Find where the given text appears and provide that cell's center as (X, Y) coordinate. 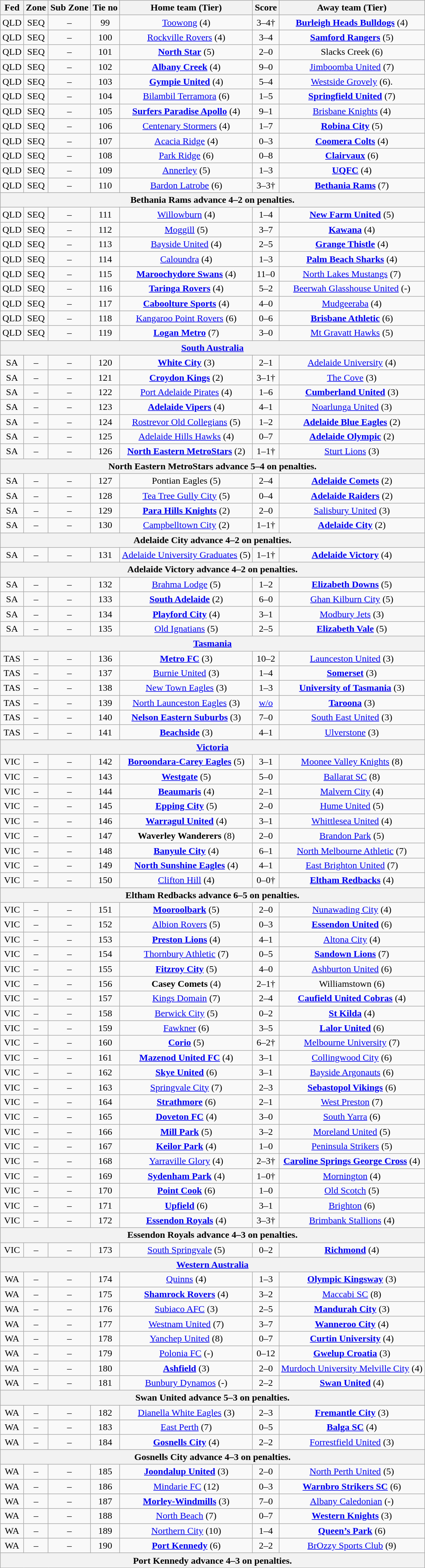
South East United (3) (352, 718)
Bunbury Dynamos (-) (186, 1383)
Gympie United (4) (186, 82)
Bardon Latrobe (6) (186, 185)
184 (105, 1442)
Preston Lions (4) (186, 939)
149 (105, 865)
159 (105, 1028)
173 (105, 1250)
1–0† (266, 1176)
0–4 (266, 496)
1–5 (266, 96)
Collingwood City (6) (352, 1058)
East Brighton United (7) (352, 865)
6–0 (266, 599)
Acacia Ridge (4) (186, 141)
Burleigh Heads Bulldogs (4) (352, 23)
121 (105, 377)
Mill Park (5) (186, 1132)
118 (105, 318)
141 (105, 732)
Swan United (4) (352, 1383)
Essendon United (6) (352, 925)
Doveton FC (4) (186, 1117)
174 (105, 1279)
Pontian Eagles (5) (186, 481)
Tasmania (213, 643)
142 (105, 762)
North Launceston Eagles (3) (186, 703)
Clairvaux (6) (352, 155)
127 (105, 481)
185 (105, 1472)
Score (266, 8)
Tea Tree Gully City (5) (186, 496)
155 (105, 969)
Murdoch University Melville City (4) (352, 1368)
Boroondara-Carey Eagles (5) (186, 762)
176 (105, 1309)
1–6 (266, 392)
Salisbury United (3) (352, 510)
Williamstown (6) (352, 984)
Jimboomba United (7) (352, 67)
Launceston United (3) (352, 659)
132 (105, 584)
Adelaide Blue Eagles (2) (352, 422)
Mt Gravatt Hawks (5) (352, 333)
104 (105, 96)
Springvale City (7) (186, 1087)
Point Cook (6) (186, 1191)
177 (105, 1324)
Whittlesea United (4) (352, 821)
Morley-Windmills (3) (186, 1501)
Subiaco AFC (3) (186, 1309)
167 (105, 1146)
Beaumaris (4) (186, 791)
Rostrevor Old Collegians (5) (186, 422)
Taroona (3) (352, 703)
Maroochydore Swans (4) (186, 274)
Kangaroo Point Rovers (6) (186, 318)
Port Kennedy (6) (186, 1545)
North Beach (7) (186, 1516)
Adelaide Olympic (2) (352, 437)
111 (105, 215)
112 (105, 230)
New Town Eagles (3) (186, 688)
103 (105, 82)
189 (105, 1531)
5–4 (266, 82)
Bethania Rams (7) (352, 185)
116 (105, 289)
Modbury Jets (3) (352, 614)
Malvern City (4) (352, 791)
Park Ridge (6) (186, 155)
University of Tasmania (3) (352, 688)
9–1 (266, 111)
Western Australia (213, 1265)
11–0 (266, 274)
Keilor Park (4) (186, 1146)
181 (105, 1383)
136 (105, 659)
Epping City (5) (186, 806)
137 (105, 673)
Springfield United (7) (352, 96)
South Springvale (5) (186, 1250)
Warragul United (4) (186, 821)
Fitzroy City (5) (186, 969)
Tie no (105, 8)
UQFC (4) (352, 170)
North Sunshine Eagles (4) (186, 865)
156 (105, 984)
BrOzzy Sports Club (9) (352, 1545)
Sturt Lions (3) (352, 451)
3–4 (266, 37)
108 (105, 155)
Adelaide Raiders (2) (352, 496)
Kawana (4) (352, 230)
115 (105, 274)
Warnbro Strikers SC (6) (352, 1486)
Ashfield (3) (186, 1368)
Brahma Lodge (5) (186, 584)
122 (105, 392)
Slacks Creek (6) (352, 52)
Adelaide Victory advance 4–2 on penalties. (213, 570)
Annerley (5) (186, 170)
Nelson Eastern Suburbs (3) (186, 718)
0–8 (266, 155)
Nunawading City (4) (352, 910)
Brisbane Athletic (6) (352, 318)
Surfers Paradise Apollo (4) (186, 111)
Noarlunga United (3) (352, 407)
Altona City (4) (352, 939)
170 (105, 1191)
Eltham Redbacks (4) (352, 880)
Robina City (5) (352, 126)
Albany Caledonian (-) (352, 1501)
East Perth (7) (186, 1427)
Beachside (3) (186, 732)
Banyule City (4) (186, 850)
Adelaide Hills Hawks (4) (186, 437)
Old Ignatians (5) (186, 629)
Western Knights (3) (352, 1516)
109 (105, 170)
160 (105, 1043)
North Star (5) (186, 52)
Metro FC (3) (186, 659)
Waverley Wanderers (8) (186, 836)
Queen’s Park (6) (352, 1531)
Adelaide Vipers (4) (186, 407)
134 (105, 614)
Brighton (6) (352, 1206)
128 (105, 496)
Albion Rovers (5) (186, 925)
99 (105, 23)
Mornington (4) (352, 1176)
140 (105, 718)
North Lakes Mustangs (7) (352, 274)
Kings Domain (7) (186, 998)
Strathmore (6) (186, 1102)
139 (105, 703)
Caufield United Cobras (4) (352, 998)
Elizabeth Downs (5) (352, 584)
152 (105, 925)
145 (105, 806)
Toowong (4) (186, 23)
Polonia FC (-) (186, 1353)
Caloundra (4) (186, 259)
Port Kennedy advance 4–3 on penalties. (213, 1560)
Para Hills Knights (2) (186, 510)
Adelaide Victory (4) (352, 555)
3–1† (266, 377)
Melbourne University (7) (352, 1043)
1–7 (266, 126)
0–12 (266, 1353)
West Preston (7) (352, 1102)
w/o (266, 703)
153 (105, 939)
Gosnells City (4) (186, 1442)
133 (105, 599)
101 (105, 52)
178 (105, 1338)
Cumberland United (3) (352, 392)
10–2 (266, 659)
179 (105, 1353)
Ghan Kilburn City (5) (352, 599)
Rockville Rovers (4) (186, 37)
183 (105, 1427)
Fawkner (6) (186, 1028)
North Eastern MetroStars advance 5–4 on penalties. (213, 466)
Bilambil Terramora (6) (186, 96)
Willowburn (4) (186, 215)
North Melbourne Athletic (7) (352, 850)
129 (105, 510)
113 (105, 244)
163 (105, 1087)
107 (105, 141)
106 (105, 126)
Victoria (213, 747)
Shamrock Rovers (4) (186, 1294)
117 (105, 303)
Essendon Royals (4) (186, 1220)
Northern City (10) (186, 1531)
Ulverstone (3) (352, 732)
Lalor United (6) (352, 1028)
190 (105, 1545)
138 (105, 688)
Joondalup United (3) (186, 1472)
South Yarra (6) (352, 1117)
Port Adelaide Pirates (4) (186, 392)
100 (105, 37)
Moggill (5) (186, 230)
Ballarat SC (8) (352, 777)
Yarraville Glory (4) (186, 1161)
154 (105, 954)
Croydon Kings (2) (186, 377)
Away team (Tier) (352, 8)
164 (105, 1102)
Sandown Lions (7) (352, 954)
Gwelup Croatia (3) (352, 1353)
114 (105, 259)
102 (105, 67)
Gosnells City advance 4–3 on penalties. (213, 1457)
Playford City (4) (186, 614)
150 (105, 880)
105 (105, 111)
0–6 (266, 318)
165 (105, 1117)
151 (105, 910)
Somerset (3) (352, 673)
Olympic Kingsway (3) (352, 1279)
Forrestfield United (3) (352, 1442)
Caroline Springs George Cross (4) (352, 1161)
Campbelltown City (2) (186, 525)
186 (105, 1486)
Swan United advance 5–3 on penalties. (213, 1398)
Essendon Royals advance 4–3 on penalties. (213, 1235)
Sub Zone (69, 8)
Maccabi SC (8) (352, 1294)
147 (105, 836)
5–2 (266, 289)
Mudgeeraba (4) (352, 303)
2–1† (266, 984)
The Cove (3) (352, 377)
Dianella White Eagles (3) (186, 1413)
144 (105, 791)
135 (105, 629)
Adelaide Comets (2) (352, 481)
Casey Comets (4) (186, 984)
Ashburton United (6) (352, 969)
180 (105, 1368)
Yanchep United (8) (186, 1338)
157 (105, 998)
Grange Thistle (4) (352, 244)
North Perth United (5) (352, 1472)
172 (105, 1220)
5–0 (266, 777)
Brimbank Stallions (4) (352, 1220)
Curtin University (4) (352, 1338)
Centenary Stormers (4) (186, 126)
Brisbane Knights (4) (352, 111)
Peninsula Strikers (5) (352, 1146)
White City (3) (186, 362)
Westgate (5) (186, 777)
146 (105, 821)
Corio (5) (186, 1043)
Fremantle City (3) (352, 1413)
Taringa Rovers (4) (186, 289)
St Kilda (4) (352, 1013)
Bayside Argonauts (6) (352, 1072)
Logan Metro (7) (186, 333)
Sebastopol Vikings (6) (352, 1087)
Berwick City (5) (186, 1013)
Bethania Rams advance 4–2 on penalties. (213, 200)
Home team (Tier) (186, 8)
Adelaide University (4) (352, 362)
143 (105, 777)
Adelaide University Graduates (5) (186, 555)
188 (105, 1516)
169 (105, 1176)
124 (105, 422)
Skye United (6) (186, 1072)
South Adelaide (2) (186, 599)
Quinns (4) (186, 1279)
Thornbury Athletic (7) (186, 954)
0–0† (266, 880)
6–2† (266, 1043)
Albany Creek (4) (186, 67)
Westside Grovely (6). (352, 82)
Clifton Hill (4) (186, 880)
162 (105, 1072)
Elizabeth Vale (5) (352, 629)
Eltham Redbacks advance 6–5 on penalties. (213, 895)
Hume United (5) (352, 806)
South Australia (213, 348)
Mandurah City (3) (352, 1309)
Samford Rangers (5) (352, 37)
187 (105, 1501)
Westnam United (7) (186, 1324)
North Eastern MetroStars (2) (186, 451)
Palm Beach Sharks (4) (352, 259)
Richmond (4) (352, 1250)
3–5 (266, 1028)
171 (105, 1206)
Old Scotch (5) (352, 1191)
Mindarie FC (12) (186, 1486)
Mazenod United FC (4) (186, 1058)
120 (105, 362)
Mooroolbark (5) (186, 910)
Adelaide City (2) (352, 525)
Upfield (6) (186, 1206)
125 (105, 437)
New Farm United (5) (352, 215)
Brandon Park (5) (352, 836)
158 (105, 1013)
Bayside United (4) (186, 244)
6–1 (266, 850)
Balga SC (4) (352, 1427)
131 (105, 555)
Caboolture Sports (4) (186, 303)
Moonee Valley Knights (8) (352, 762)
Wanneroo City (4) (352, 1324)
Adelaide City advance 4–2 on penalties. (213, 540)
110 (105, 185)
166 (105, 1132)
168 (105, 1161)
119 (105, 333)
182 (105, 1413)
Burnie United (3) (186, 673)
3–4† (266, 23)
Moreland United (5) (352, 1132)
Beerwah Glasshouse United (-) (352, 289)
130 (105, 525)
175 (105, 1294)
Coomera Colts (4) (352, 141)
161 (105, 1058)
Sydenham Park (4) (186, 1176)
126 (105, 451)
148 (105, 850)
Fed (12, 8)
123 (105, 407)
Zone (36, 8)
9–0 (266, 67)
2–3† (266, 1161)
